Find where the given text appears and provide that cell's center as [X, Y] coordinate. 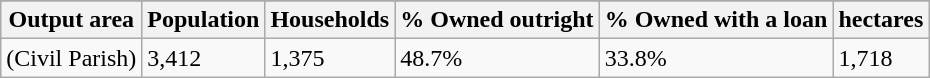
3,412 [204, 58]
Output area [72, 20]
Population [204, 20]
% Owned with a loan [716, 20]
1,718 [881, 58]
Households [330, 20]
48.7% [497, 58]
hectares [881, 20]
1,375 [330, 58]
(Civil Parish) [72, 58]
% Owned outright [497, 20]
33.8% [716, 58]
